Provide the (X, Y) coordinate of the cell's center where the given text is located.  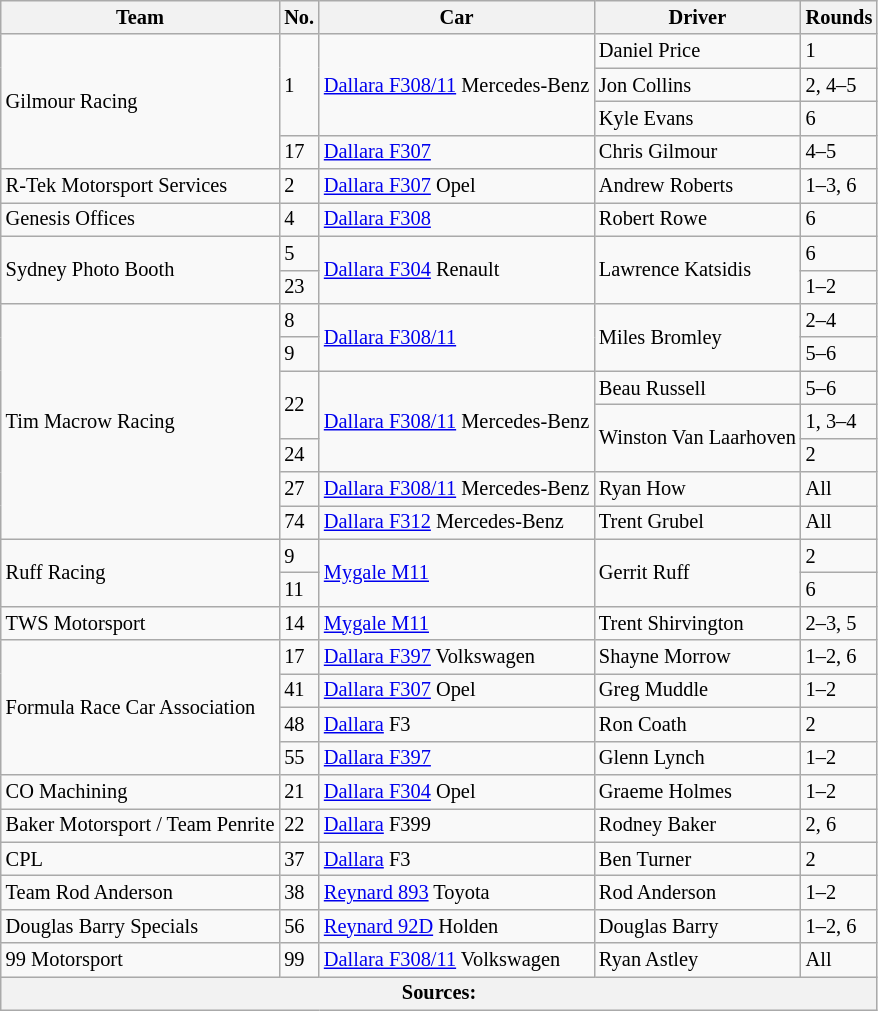
27 (299, 489)
Winston Van Laarhoven (698, 438)
R-Tek Motorsport Services (140, 186)
Robert Rowe (698, 219)
Dallara F399 (456, 825)
Glenn Lynch (698, 758)
Sources: (439, 993)
Rodney Baker (698, 825)
56 (299, 926)
5 (299, 253)
23 (299, 287)
Daniel Price (698, 51)
Lawrence Katsidis (698, 270)
CO Machining (140, 791)
Jon Collins (698, 85)
1, 3–4 (840, 421)
Baker Motorsport / Team Penrite (140, 825)
Graeme Holmes (698, 791)
No. (299, 17)
2–4 (840, 320)
Dallara F312 Mercedes-Benz (456, 522)
Driver (698, 17)
Trent Shirvington (698, 623)
Dallara F304 Renault (456, 270)
2–3, 5 (840, 623)
Team Rod Anderson (140, 892)
Dallara F397 (456, 758)
Douglas Barry Specials (140, 926)
Ryan How (698, 489)
Reynard 893 Toyota (456, 892)
Reynard 92D Holden (456, 926)
Car (456, 17)
21 (299, 791)
41 (299, 690)
Gilmour Racing (140, 102)
4–5 (840, 152)
99 (299, 960)
Sydney Photo Booth (140, 270)
Ben Turner (698, 859)
37 (299, 859)
Dallara F308/11 Volkswagen (456, 960)
Dallara F308 (456, 219)
Kyle Evans (698, 118)
Rounds (840, 17)
Dallara F304 Opel (456, 791)
TWS Motorsport (140, 623)
Dallara F397 Volkswagen (456, 657)
Andrew Roberts (698, 186)
Dallara F307 (456, 152)
55 (299, 758)
Trent Grubel (698, 522)
1–3, 6 (840, 186)
Ron Coath (698, 724)
Shayne Morrow (698, 657)
2, 4–5 (840, 85)
Gerrit Ruff (698, 572)
2, 6 (840, 825)
Formula Race Car Association (140, 708)
Ryan Astley (698, 960)
Genesis Offices (140, 219)
11 (299, 589)
Greg Muddle (698, 690)
Rod Anderson (698, 892)
38 (299, 892)
Miles Bromley (698, 336)
Douglas Barry (698, 926)
Dallara F308/11 (456, 336)
74 (299, 522)
4 (299, 219)
Team (140, 17)
48 (299, 724)
24 (299, 455)
8 (299, 320)
Chris Gilmour (698, 152)
99 Motorsport (140, 960)
Tim Macrow Racing (140, 421)
CPL (140, 859)
Ruff Racing (140, 572)
Beau Russell (698, 388)
14 (299, 623)
